Return (x, y) of the center of cell containing provided text 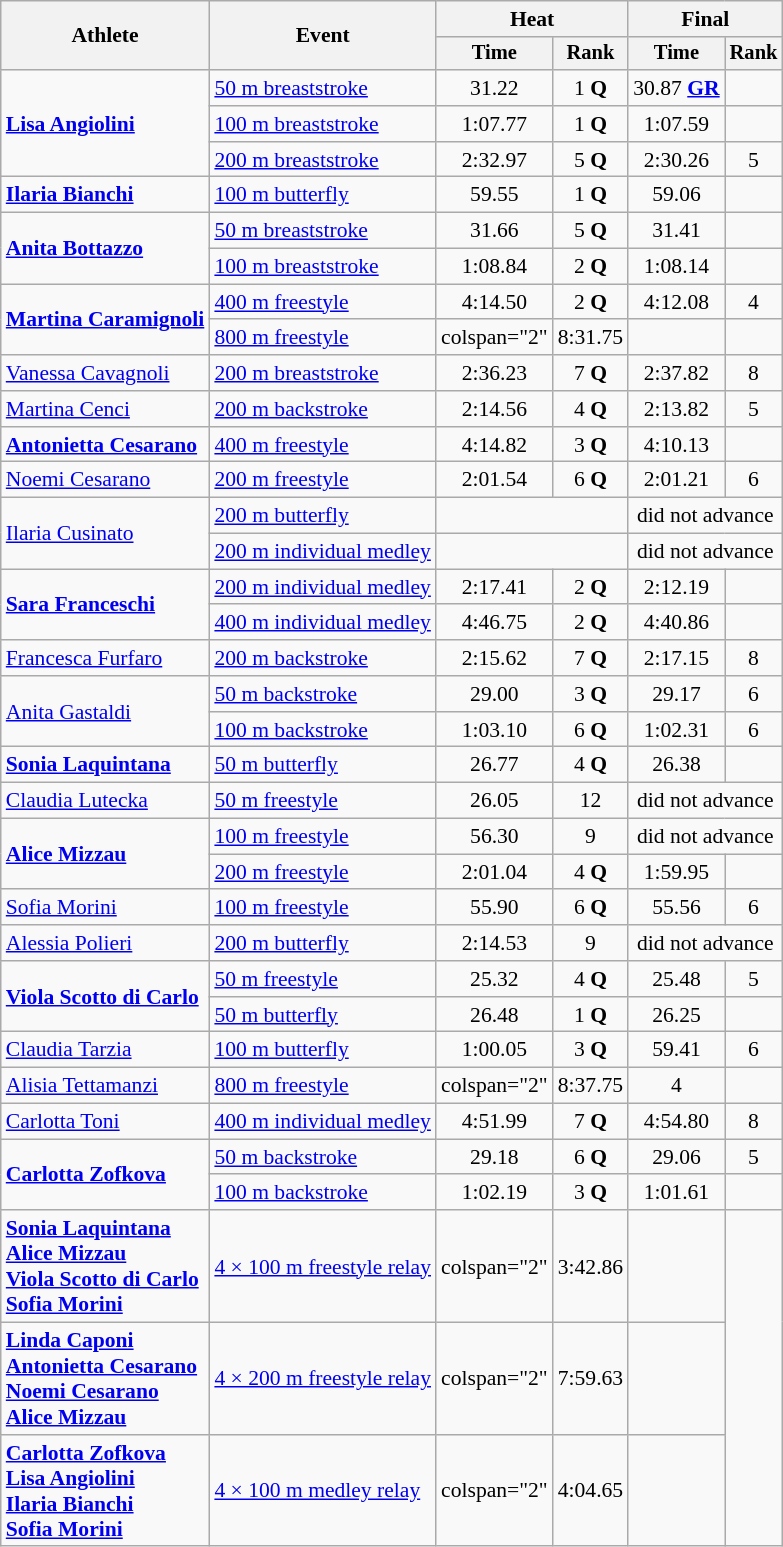
1:08.84 (494, 267)
Sonia LaquintanaAlice MizzauViola Scotto di CarloSofia Morini (106, 1266)
4:40.86 (676, 623)
Carlotta Toni (106, 1122)
29.00 (494, 694)
4 × 100 m freestyle relay (322, 1266)
2:01.54 (494, 480)
1:03.10 (494, 730)
31.22 (494, 88)
4:10.13 (676, 445)
4:46.75 (494, 623)
59.41 (676, 1050)
Martina Cenci (106, 409)
2:14.56 (494, 409)
25.48 (676, 979)
Noemi Cesarano (106, 480)
26.05 (494, 801)
8:31.75 (590, 338)
59.06 (676, 195)
Carlotta Zofkova (106, 1174)
2:30.26 (676, 160)
Ilaria Cusinato (106, 534)
4:12.08 (676, 302)
4:14.82 (494, 445)
Sofia Morini (106, 908)
Final (705, 19)
Francesca Furfaro (106, 658)
29.17 (676, 694)
2:17.15 (676, 658)
Antonietta Cesarano (106, 445)
1:00.05 (494, 1050)
26.77 (494, 765)
2:14.53 (494, 943)
2:01.04 (494, 872)
Alessia Polieri (106, 943)
1:07.77 (494, 124)
2:12.19 (676, 587)
2:17.41 (494, 587)
4:14.50 (494, 302)
1:07.59 (676, 124)
4:54.80 (676, 1122)
2:01.21 (676, 480)
30.87 GR (676, 88)
26.25 (676, 1015)
Ilaria Bianchi (106, 195)
4:04.65 (590, 1491)
8:37.75 (590, 1086)
Sara Franceschi (106, 604)
2:15.62 (494, 658)
1:02.19 (494, 1193)
1:02.31 (676, 730)
Heat (532, 19)
4:51.99 (494, 1122)
Athlete (106, 36)
Alice Mizzau (106, 854)
25.32 (494, 979)
29.18 (494, 1157)
Carlotta ZofkovaLisa AngioliniIlaria BianchiSofia Morini (106, 1491)
Linda CaponiAntonietta CesaranoNoemi CesaranoAlice Mizzau (106, 1379)
29.06 (676, 1157)
31.41 (676, 231)
Anita Gastaldi (106, 712)
Claudia Lutecka (106, 801)
Lisa Angiolini (106, 124)
Vanessa Cavagnoli (106, 373)
56.30 (494, 837)
55.56 (676, 908)
26.48 (494, 1015)
Anita Bottazzo (106, 248)
31.66 (494, 231)
Claudia Tarzia (106, 1050)
Event (322, 36)
Alisia Tettamanzi (106, 1086)
3:42.86 (590, 1266)
12 (590, 801)
4 × 100 m medley relay (322, 1491)
1:59.95 (676, 872)
7:59.63 (590, 1379)
2:37.82 (676, 373)
2:36.23 (494, 373)
2:13.82 (676, 409)
Martina Caramignoli (106, 320)
Sonia Laquintana (106, 765)
55.90 (494, 908)
59.55 (494, 195)
26.38 (676, 765)
1:08.14 (676, 267)
Viola Scotto di Carlo (106, 996)
4 × 200 m freestyle relay (322, 1379)
1:01.61 (676, 1193)
2:32.97 (494, 160)
